For the text-containing cell, return its midpoint in [X, Y] coordinate format. 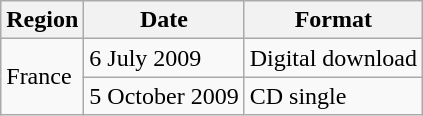
Date [164, 20]
Format [333, 20]
CD single [333, 96]
Digital download [333, 58]
6 July 2009 [164, 58]
5 October 2009 [164, 96]
France [42, 77]
Region [42, 20]
